Identify which cell holds the provided text, then report its (x, y) central coordinate. 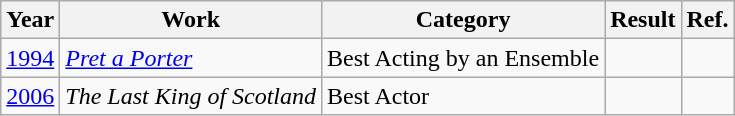
The Last King of Scotland (191, 96)
Work (191, 20)
Best Acting by an Ensemble (464, 58)
Year (30, 20)
2006 (30, 96)
Pret a Porter (191, 58)
Category (464, 20)
Best Actor (464, 96)
Result (643, 20)
Ref. (708, 20)
1994 (30, 58)
